Provide the [X, Y] coordinate of the cell's center where the given text is located.  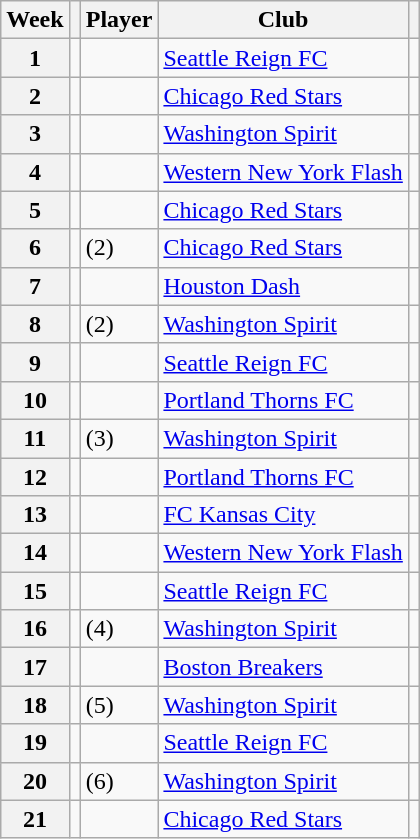
1 [35, 58]
20 [35, 781]
14 [35, 553]
Club [283, 20]
Player [119, 20]
(5) [119, 705]
9 [35, 362]
Week [35, 20]
5 [35, 210]
10 [35, 400]
18 [35, 705]
8 [35, 324]
FC Kansas City [283, 515]
Boston Breakers [283, 667]
15 [35, 591]
6 [35, 248]
(6) [119, 781]
13 [35, 515]
17 [35, 667]
19 [35, 743]
7 [35, 286]
4 [35, 172]
(4) [119, 629]
16 [35, 629]
21 [35, 819]
(3) [119, 438]
12 [35, 477]
2 [35, 96]
Houston Dash [283, 286]
11 [35, 438]
3 [35, 134]
